Determine the [X, Y] coordinate at the center of the cell enclosing the given text.  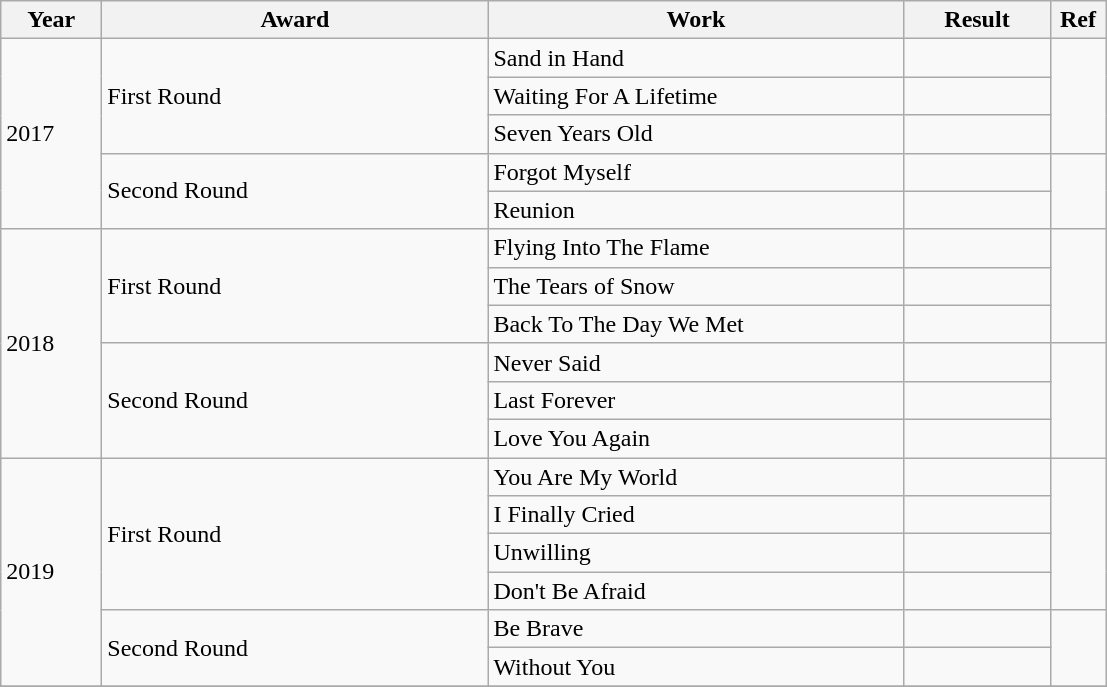
Forgot Myself [696, 172]
Ref [1078, 20]
Reunion [696, 210]
Seven Years Old [696, 134]
Work [696, 20]
The Tears of Snow [696, 286]
2017 [52, 134]
Never Said [696, 362]
2018 [52, 343]
2019 [52, 572]
Without You [696, 667]
Sand in Hand [696, 58]
Back To The Day We Met [696, 324]
Love You Again [696, 438]
Result [977, 20]
You Are My World [696, 477]
Don't Be Afraid [696, 591]
Year [52, 20]
I Finally Cried [696, 515]
Waiting For A Lifetime [696, 96]
Flying Into The Flame [696, 248]
Be Brave [696, 629]
Award [295, 20]
Unwilling [696, 553]
Last Forever [696, 400]
